Search for the cell housing the specified text and yield its (X, Y) center coordinate. 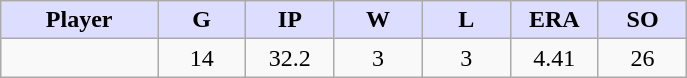
G (202, 20)
ERA (554, 20)
26 (642, 58)
SO (642, 20)
Player (80, 20)
32.2 (290, 58)
IP (290, 20)
4.41 (554, 58)
L (466, 20)
W (378, 20)
14 (202, 58)
